Detect which cell encompasses the target text, then output its (X, Y) center coordinate. 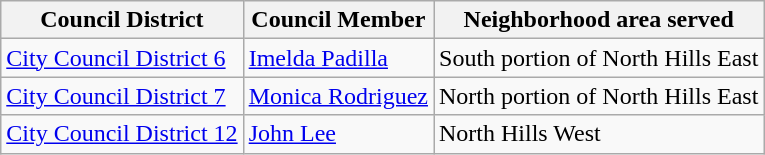
City Council District 7 (122, 96)
City Council District 6 (122, 58)
Council District (122, 20)
North Hills West (599, 134)
Monica Rodriguez (338, 96)
John Lee (338, 134)
North portion of North Hills East (599, 96)
Imelda Padilla (338, 58)
Council Member (338, 20)
Neighborhood area served (599, 20)
City Council District 12 (122, 134)
South portion of North Hills East (599, 58)
